Search for the cell housing the specified text and yield its [X, Y] center coordinate. 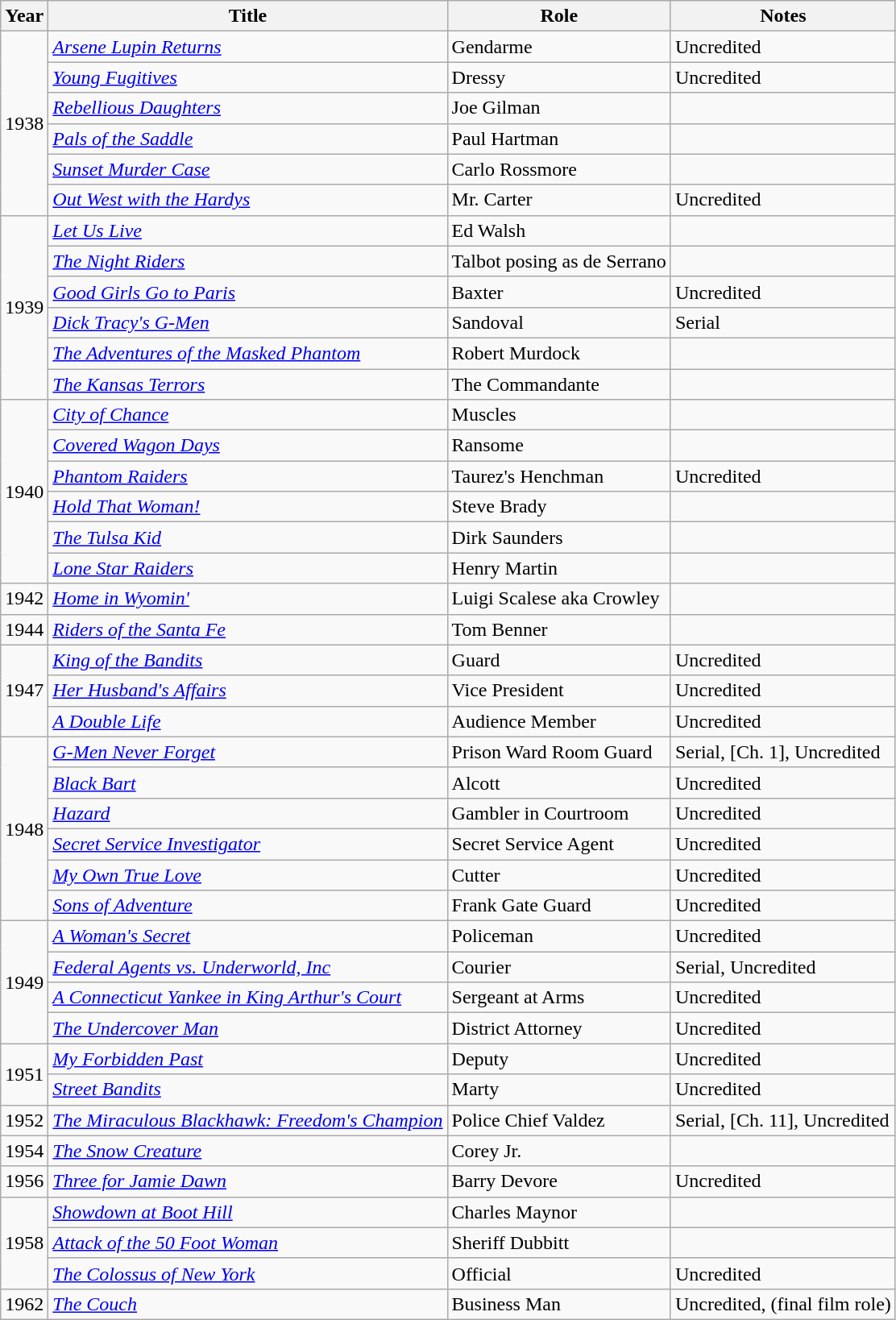
Sandoval [559, 322]
Dirk Saunders [559, 538]
Showdown at Boot Hill [248, 1212]
Serial, [Ch. 1], Uncredited [783, 752]
Gendarme [559, 47]
Secret Service Investigator [248, 844]
Alcott [559, 782]
Sons of Adventure [248, 906]
1944 [24, 629]
The Kansas Terrors [248, 384]
Covered Wagon Days [248, 446]
Mr. Carter [559, 200]
1951 [24, 1074]
Sheriff Dubbitt [559, 1243]
The Colossus of New York [248, 1273]
Carlo Rossmore [559, 169]
Rebellious Daughters [248, 108]
A Connecticut Yankee in King Arthur's Court [248, 998]
Let Us Live [248, 230]
Lone Star Raiders [248, 568]
The Miraculous Blackhawk: Freedom's Champion [248, 1120]
The Adventures of the Masked Phantom [248, 353]
Henry Martin [559, 568]
Audience Member [559, 721]
Business Man [559, 1304]
Pals of the Saddle [248, 139]
Vice President [559, 691]
Talbot posing as de Serrano [559, 261]
Year [24, 16]
My Own True Love [248, 874]
Three for Jamie Dawn [248, 1181]
Dick Tracy's G-Men [248, 322]
Secret Service Agent [559, 844]
1947 [24, 691]
Muscles [559, 415]
1956 [24, 1181]
Out West with the Hardys [248, 200]
1962 [24, 1304]
Ed Walsh [559, 230]
The Couch [248, 1304]
1939 [24, 307]
1954 [24, 1151]
Serial, Uncredited [783, 967]
Street Bandits [248, 1090]
1949 [24, 982]
1952 [24, 1120]
Ransome [559, 446]
Phantom Raiders [248, 476]
Gambler in Courtroom [559, 813]
Deputy [559, 1059]
Frank Gate Guard [559, 906]
Guard [559, 660]
The Snow Creature [248, 1151]
The Night Riders [248, 261]
Young Fugitives [248, 77]
Home in Wyomin' [248, 599]
King of the Bandits [248, 660]
Her Husband's Affairs [248, 691]
Policeman [559, 936]
Marty [559, 1090]
Serial [783, 322]
Arsene Lupin Returns [248, 47]
Hazard [248, 813]
Baxter [559, 292]
1958 [24, 1243]
Hold That Woman! [248, 507]
Sergeant at Arms [559, 998]
City of Chance [248, 415]
Serial, [Ch. 11], Uncredited [783, 1120]
Dressy [559, 77]
Police Chief Valdez [559, 1120]
1942 [24, 599]
Sunset Murder Case [248, 169]
1948 [24, 828]
Paul Hartman [559, 139]
G-Men Never Forget [248, 752]
A Double Life [248, 721]
1940 [24, 492]
Riders of the Santa Fe [248, 629]
Robert Murdock [559, 353]
Courier [559, 967]
Joe Gilman [559, 108]
Title [248, 16]
District Attorney [559, 1028]
Official [559, 1273]
Good Girls Go to Paris [248, 292]
Taurez's Henchman [559, 476]
Luigi Scalese aka Crowley [559, 599]
Cutter [559, 874]
Prison Ward Room Guard [559, 752]
The Commandante [559, 384]
Corey Jr. [559, 1151]
Attack of the 50 Foot Woman [248, 1243]
Federal Agents vs. Underworld, Inc [248, 967]
Steve Brady [559, 507]
Black Bart [248, 782]
A Woman's Secret [248, 936]
Tom Benner [559, 629]
Charles Maynor [559, 1212]
Barry Devore [559, 1181]
My Forbidden Past [248, 1059]
The Undercover Man [248, 1028]
Role [559, 16]
1938 [24, 123]
The Tulsa Kid [248, 538]
Uncredited, (final film role) [783, 1304]
Notes [783, 16]
